Extract the [X, Y] coordinate from the center of the cell holding the provided text.  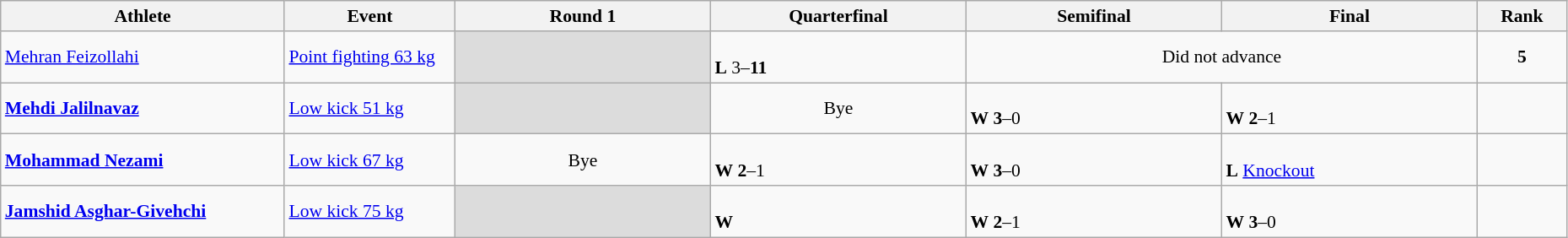
Low kick 51 kg [369, 108]
W [838, 211]
Point fighting 63 kg [369, 57]
Quarterfinal [838, 16]
Mehran Feizollahi [143, 57]
Event [369, 16]
Final [1350, 16]
Mohammad Nezami [143, 160]
Athlete [143, 16]
Mehdi Jalilnavaz [143, 108]
L Knockout [1350, 160]
Semifinal [1093, 16]
Round 1 [582, 16]
Jamshid Asghar-Givehchi [143, 211]
Did not advance [1221, 57]
L 3–11 [838, 57]
Low kick 75 kg [369, 211]
5 [1522, 57]
Low kick 67 kg [369, 160]
Rank [1522, 16]
